Capture the cell that displays the provided text and extract its (x, y) central coordinate. 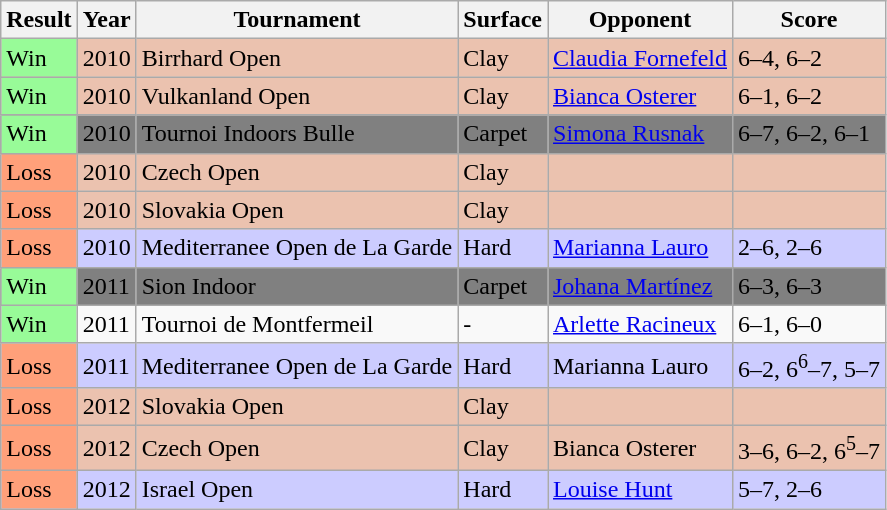
6–1, 6–0 (810, 324)
Johana Martínez (640, 286)
Year (106, 20)
Tournoi de Montfermeil (297, 324)
6–2, 66–7, 5–7 (810, 366)
5–7, 2–6 (810, 489)
Arlette Racineux (640, 324)
Surface (503, 20)
Louise Hunt (640, 489)
Birrhard Open (297, 58)
2–6, 2–6 (810, 248)
Tournoi Indoors Bulle (297, 134)
- (503, 324)
Sion Indoor (297, 286)
Israel Open (297, 489)
Tournament (297, 20)
Result (39, 20)
Opponent (640, 20)
3–6, 6–2, 65–7 (810, 448)
6–4, 6–2 (810, 58)
Score (810, 20)
6–3, 6–3 (810, 286)
6–1, 6–2 (810, 96)
Vulkanland Open (297, 96)
6–7, 6–2, 6–1 (810, 134)
Simona Rusnak (640, 134)
Claudia Fornefeld (640, 58)
